Output the [X, Y] coordinate of the center of the cell containing the given text.  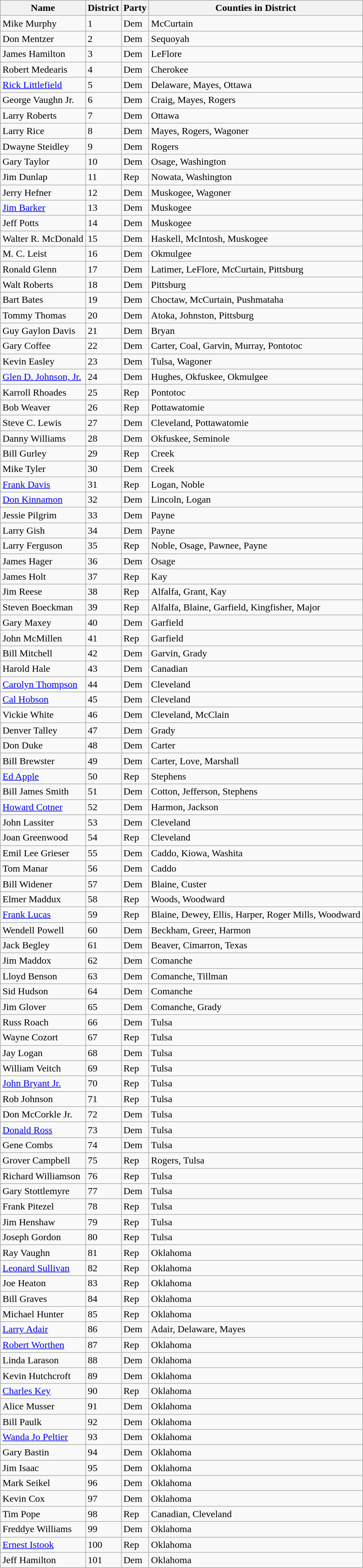
35 [103, 546]
Donald Ross [43, 1130]
24 [103, 377]
Okfuskee, Seminole [256, 438]
Party [135, 8]
Jerry Hefner [43, 193]
58 [103, 899]
Ottawa [256, 115]
Logan, Noble [256, 484]
Don Kinnamon [43, 500]
Canadian [256, 669]
55 [103, 853]
Mayes, Rogers, Wagoner [256, 131]
30 [103, 469]
Comanche, Tillman [256, 976]
Jessie Pilgrim [43, 515]
Charles Key [43, 1391]
Michael Hunter [43, 1314]
Don McCorkle Jr. [43, 1114]
Tom Manar [43, 868]
18 [103, 285]
20 [103, 315]
Emil Lee Grieser [43, 853]
William Veitch [43, 1068]
Noble, Osage, Pawnee, Payne [256, 546]
Alfalfa, Blaine, Garfield, Kingfisher, Major [256, 607]
76 [103, 1176]
Jim Barker [43, 208]
87 [103, 1345]
98 [103, 1514]
61 [103, 945]
82 [103, 1268]
Choctaw, McCurtain, Pushmataha [256, 300]
Osage, Washington [256, 161]
89 [103, 1375]
Woods, Woodward [256, 899]
41 [103, 638]
Bill Widener [43, 884]
57 [103, 884]
LeFlore [256, 54]
73 [103, 1130]
60 [103, 930]
70 [103, 1084]
Karroll Rhoades [43, 392]
Blaine, Custer [256, 884]
100 [103, 1545]
Cleveland, Pottawatomie [256, 423]
75 [103, 1160]
15 [103, 239]
Jeff Hamilton [43, 1560]
John Lassiter [43, 822]
Hughes, Okfuskee, Okmulgee [256, 377]
81 [103, 1253]
40 [103, 623]
92 [103, 1421]
District [103, 8]
Ronald Glenn [43, 269]
Steven Boeckman [43, 607]
21 [103, 331]
George Vaughn Jr. [43, 100]
Linda Larason [43, 1360]
Lincoln, Logan [256, 500]
33 [103, 515]
95 [103, 1468]
Carter, Coal, Garvin, Murray, Pontotoc [256, 346]
6 [103, 100]
Tommy Thomas [43, 315]
John Bryant Jr. [43, 1084]
94 [103, 1453]
Harmon, Jackson [256, 807]
96 [103, 1483]
99 [103, 1529]
32 [103, 500]
Wayne Cozort [43, 1038]
48 [103, 746]
Denver Talley [43, 730]
37 [103, 576]
4 [103, 69]
Howard Cotner [43, 807]
Jack Begley [43, 945]
77 [103, 1191]
Frank Lucas [43, 914]
45 [103, 700]
Jeff Potts [43, 223]
56 [103, 868]
Adair, Delaware, Mayes [256, 1329]
Gary Stottlemyre [43, 1191]
Bill Paulk [43, 1421]
Kevin Hutchcroft [43, 1375]
51 [103, 792]
Caddo [256, 868]
Larry Adair [43, 1329]
36 [103, 561]
Gary Maxey [43, 623]
42 [103, 653]
2 [103, 39]
Kevin Cox [43, 1499]
Garvin, Grady [256, 653]
Rob Johnson [43, 1099]
59 [103, 914]
69 [103, 1068]
Walter R. McDonald [43, 239]
Beaver, Cimarron, Texas [256, 945]
Osage [256, 561]
50 [103, 776]
80 [103, 1237]
Steve C. Lewis [43, 423]
James Holt [43, 576]
Freddye Williams [43, 1529]
5 [103, 85]
29 [103, 454]
66 [103, 1022]
Bryan [256, 331]
53 [103, 822]
Jim Maddox [43, 961]
Carolyn Thompson [43, 684]
Pontotoc [256, 392]
Jay Logan [43, 1053]
17 [103, 269]
Joe Heaton [43, 1283]
Carter, Love, Marshall [256, 761]
Carter [256, 746]
34 [103, 530]
Blaine, Dewey, Ellis, Harper, Roger Mills, Woodward [256, 914]
Stephens [256, 776]
Sequoyah [256, 39]
Jim Dunlap [43, 177]
Joan Greenwood [43, 838]
Gene Combs [43, 1145]
63 [103, 976]
Comanche, Grady [256, 1007]
22 [103, 346]
Vickie White [43, 715]
83 [103, 1283]
Bill James Smith [43, 792]
26 [103, 407]
Jim Glover [43, 1007]
Bill Mitchell [43, 653]
Rogers [256, 146]
Gary Bastin [43, 1453]
43 [103, 669]
93 [103, 1437]
27 [103, 423]
3 [103, 54]
64 [103, 992]
Jim Isaac [43, 1468]
Lloyd Benson [43, 976]
Atoka, Johnston, Pittsburg [256, 315]
86 [103, 1329]
Grover Campbell [43, 1160]
Pottawatomie [256, 407]
49 [103, 761]
Gary Taylor [43, 161]
10 [103, 161]
Guy Gaylon Davis [43, 331]
Delaware, Mayes, Ottawa [256, 85]
Craig, Mayes, Rogers [256, 100]
Tim Pope [43, 1514]
97 [103, 1499]
James Hamilton [43, 54]
James Hager [43, 561]
Walt Roberts [43, 285]
Ray Vaughn [43, 1253]
Nowata, Washington [256, 177]
Grady [256, 730]
16 [103, 254]
Bill Gurley [43, 454]
Leonard Sullivan [43, 1268]
14 [103, 223]
Wendell Powell [43, 930]
1 [103, 23]
Alfalfa, Grant, Kay [256, 592]
Ernest Istook [43, 1545]
Bob Weaver [43, 407]
Robert Medearis [43, 69]
7 [103, 115]
Larry Roberts [43, 115]
67 [103, 1038]
31 [103, 484]
M. C. Leist [43, 254]
Bill Graves [43, 1299]
71 [103, 1099]
Mike Tyler [43, 469]
Counties in District [256, 8]
Robert Worthen [43, 1345]
54 [103, 838]
28 [103, 438]
84 [103, 1299]
Bart Bates [43, 300]
Wanda Jo Peltier [43, 1437]
8 [103, 131]
13 [103, 208]
Latimer, LeFlore, McCurtain, Pittsburg [256, 269]
Richard Williamson [43, 1176]
Gary Coffee [43, 346]
39 [103, 607]
Kay [256, 576]
Frank Davis [43, 484]
23 [103, 361]
Mike Murphy [43, 23]
Russ Roach [43, 1022]
52 [103, 807]
Larry Ferguson [43, 546]
68 [103, 1053]
Harold Hale [43, 669]
Rogers, Tulsa [256, 1160]
Frank Pitezel [43, 1207]
9 [103, 146]
85 [103, 1314]
Caddo, Kiowa, Washita [256, 853]
Cherokee [256, 69]
90 [103, 1391]
Don Mentzer [43, 39]
Dwayne Steidley [43, 146]
Elmer Maddux [43, 899]
74 [103, 1145]
Don Duke [43, 746]
62 [103, 961]
Danny Williams [43, 438]
Cleveland, McClain [256, 715]
Larry Gish [43, 530]
McCurtain [256, 23]
Jim Reese [43, 592]
Bill Brewster [43, 761]
38 [103, 592]
Tulsa, Wagoner [256, 361]
Glen D. Johnson, Jr. [43, 377]
Alice Musser [43, 1406]
Muskogee, Wagoner [256, 193]
11 [103, 177]
Larry Rice [43, 131]
101 [103, 1560]
Cotton, Jefferson, Stephens [256, 792]
Kevin Easley [43, 361]
47 [103, 730]
78 [103, 1207]
12 [103, 193]
Okmulgee [256, 254]
25 [103, 392]
Mark Seikel [43, 1483]
72 [103, 1114]
Joseph Gordon [43, 1237]
79 [103, 1222]
91 [103, 1406]
Rick Littlefield [43, 85]
Pittsburg [256, 285]
Beckham, Greer, Harmon [256, 930]
Jim Henshaw [43, 1222]
Haskell, McIntosh, Muskogee [256, 239]
88 [103, 1360]
Canadian, Cleveland [256, 1514]
John McMillen [43, 638]
46 [103, 715]
Sid Hudson [43, 992]
19 [103, 300]
Name [43, 8]
Cal Hobson [43, 700]
Ed Apple [43, 776]
65 [103, 1007]
44 [103, 684]
